Find where the given text appears and provide that cell's center as [X, Y] coordinate. 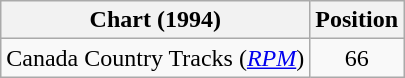
Chart (1994) [156, 20]
Position [357, 20]
Canada Country Tracks (RPM) [156, 58]
66 [357, 58]
